Provide the (x, y) coordinate of the cell's center where the given text is located.  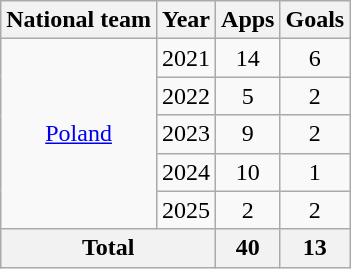
9 (248, 134)
10 (248, 172)
2021 (186, 58)
14 (248, 58)
40 (248, 248)
2025 (186, 210)
Goals (315, 20)
2023 (186, 134)
National team (79, 20)
1 (315, 172)
Apps (248, 20)
13 (315, 248)
Total (108, 248)
6 (315, 58)
2022 (186, 96)
Year (186, 20)
2024 (186, 172)
5 (248, 96)
Poland (79, 134)
